From the cell containing the given text, extract its center point as (X, Y) coordinate. 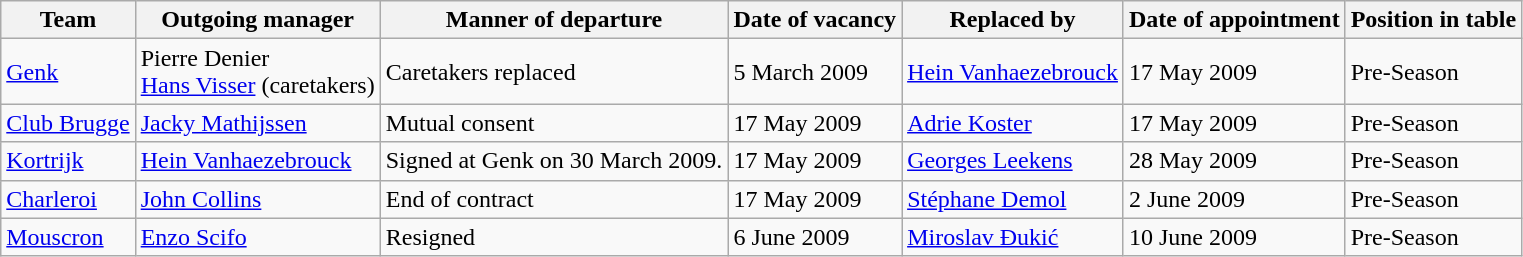
2 June 2009 (1234, 199)
Mouscron (68, 237)
Team (68, 20)
Adrie Koster (1013, 123)
Date of vacancy (815, 20)
Kortrijk (68, 161)
Miroslav Đukić (1013, 237)
Manner of departure (554, 20)
Position in table (1433, 20)
Pierre Denier Hans Visser (caretakers) (258, 72)
5 March 2009 (815, 72)
Replaced by (1013, 20)
John Collins (258, 199)
Signed at Genk on 30 March 2009. (554, 161)
Enzo Scifo (258, 237)
6 June 2009 (815, 237)
Outgoing manager (258, 20)
Jacky Mathijssen (258, 123)
Stéphane Demol (1013, 199)
Date of appointment (1234, 20)
Charleroi (68, 199)
Resigned (554, 237)
Club Brugge (68, 123)
10 June 2009 (1234, 237)
Mutual consent (554, 123)
End of contract (554, 199)
Caretakers replaced (554, 72)
Genk (68, 72)
28 May 2009 (1234, 161)
Georges Leekens (1013, 161)
